Output the (X, Y) coordinate of the center of the cell containing the given text.  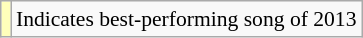
Indicates best-performing song of 2013 (186, 19)
